Provide the (x, y) coordinate of the cell's center where the given text is located.  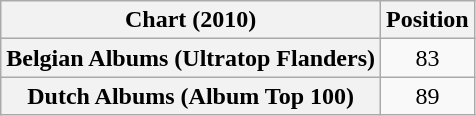
89 (428, 96)
Belgian Albums (Ultratop Flanders) (191, 58)
83 (428, 58)
Position (428, 20)
Chart (2010) (191, 20)
Dutch Albums (Album Top 100) (191, 96)
